Determine the [x, y] coordinate at the center of the cell enclosing the given text.  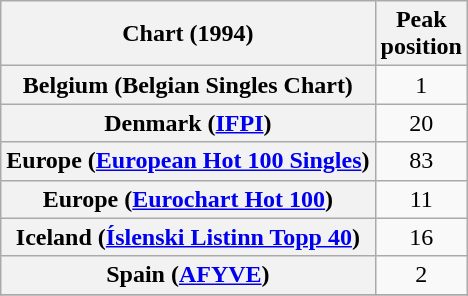
Chart (1994) [188, 34]
11 [421, 199]
Europe (European Hot 100 Singles) [188, 161]
20 [421, 123]
1 [421, 85]
Europe (Eurochart Hot 100) [188, 199]
16 [421, 237]
Denmark (IFPI) [188, 123]
Iceland (Íslenski Listinn Topp 40) [188, 237]
Spain (AFYVE) [188, 275]
Belgium (Belgian Singles Chart) [188, 85]
Peakposition [421, 34]
83 [421, 161]
2 [421, 275]
